Capture the cell that displays the provided text and extract its (x, y) central coordinate. 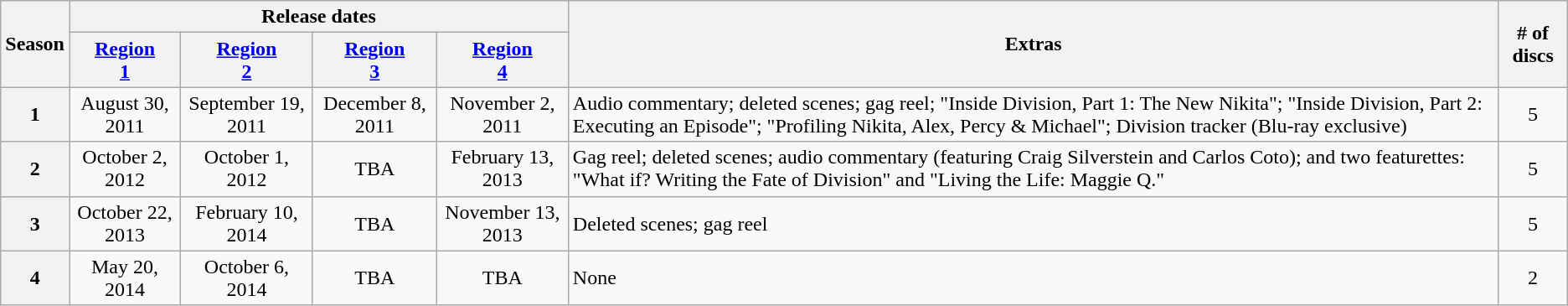
Region1 (124, 60)
October 2, 2012 (124, 169)
4 (35, 278)
Region2 (247, 60)
Release dates (318, 17)
Region4 (503, 60)
September 19, 2011 (247, 114)
May 20, 2014 (124, 278)
3 (35, 223)
Season (35, 44)
Deleted scenes; gag reel (1034, 223)
August 30, 2011 (124, 114)
February 10, 2014 (247, 223)
# of discs (1533, 44)
Region3 (374, 60)
November 2, 2011 (503, 114)
None (1034, 278)
1 (35, 114)
Extras (1034, 44)
November 13, 2013 (503, 223)
October 1, 2012 (247, 169)
December 8, 2011 (374, 114)
February 13, 2013 (503, 169)
October 22, 2013 (124, 223)
October 6, 2014 (247, 278)
